Capture the cell that displays the provided text and extract its (X, Y) central coordinate. 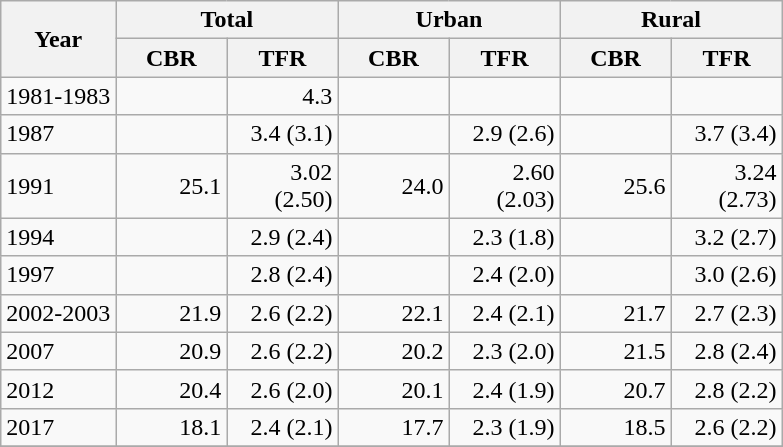
24.0 (394, 186)
2.9 (2.4) (282, 237)
3.4 (3.1) (282, 134)
4.3 (282, 96)
2.6 (2.0) (282, 389)
20.1 (394, 389)
Year (58, 39)
2017 (58, 427)
2.4 (1.9) (504, 389)
18.5 (616, 427)
18.1 (172, 427)
3.2 (2.7) (726, 237)
17.7 (394, 427)
25.6 (616, 186)
2.3 (1.8) (504, 237)
20.4 (172, 389)
2012 (58, 389)
2002-2003 (58, 313)
3.02 (2.50) (282, 186)
21.7 (616, 313)
2.7 (2.3) (726, 313)
2.9 (2.6) (504, 134)
2.4 (2.0) (504, 275)
2.8 (2.2) (726, 389)
2007 (58, 351)
1981-1983 (58, 96)
3.24 (2.73) (726, 186)
2.3 (1.9) (504, 427)
20.7 (616, 389)
2.60 (2.03) (504, 186)
Urban (449, 20)
20.2 (394, 351)
1987 (58, 134)
1991 (58, 186)
2.3 (2.0) (504, 351)
25.1 (172, 186)
20.9 (172, 351)
3.0 (2.6) (726, 275)
21.9 (172, 313)
22.1 (394, 313)
1994 (58, 237)
3.7 (3.4) (726, 134)
21.5 (616, 351)
Total (227, 20)
Rural (671, 20)
1997 (58, 275)
